Find where the given text appears and provide that cell's center as [X, Y] coordinate. 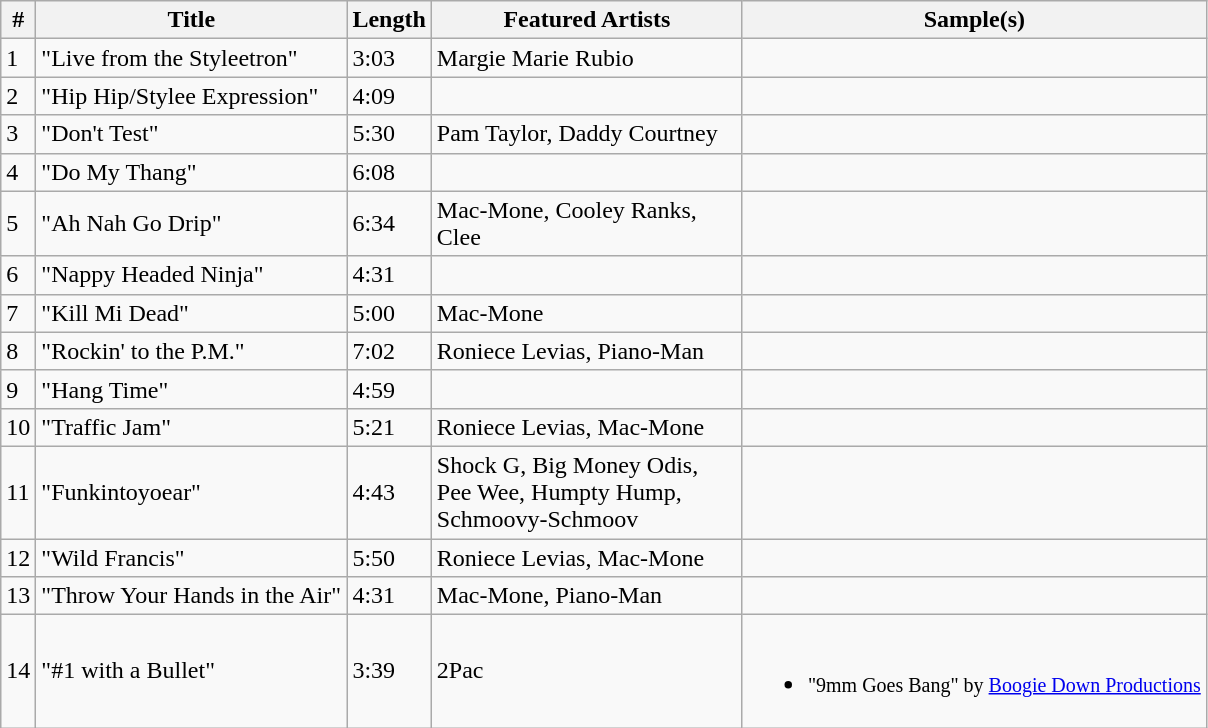
# [18, 20]
9 [18, 389]
Mac-Mone, Cooley Ranks, Clee [586, 224]
2 [18, 96]
11 [18, 492]
3 [18, 134]
"Traffic Jam" [192, 427]
Featured Artists [586, 20]
Sample(s) [974, 20]
5:50 [389, 557]
4:09 [389, 96]
"Hang Time" [192, 389]
"Nappy Headed Ninja" [192, 275]
4:43 [389, 492]
"Funkintoyoear" [192, 492]
Margie Marie Rubio [586, 58]
6:34 [389, 224]
5 [18, 224]
Shock G, Big Money Odis, Pee Wee, Humpty Hump, Schmoovy-Schmoov [586, 492]
Mac-Mone [586, 313]
7:02 [389, 351]
"9mm Goes Bang" by Boogie Down Productions [974, 672]
6:08 [389, 172]
4:59 [389, 389]
3:39 [389, 672]
5:00 [389, 313]
1 [18, 58]
3:03 [389, 58]
13 [18, 596]
"Don't Test" [192, 134]
4 [18, 172]
"Throw Your Hands in the Air" [192, 596]
12 [18, 557]
Pam Taylor, Daddy Courtney [586, 134]
"Live from the Styleetron" [192, 58]
5:21 [389, 427]
"#1 with a Bullet" [192, 672]
7 [18, 313]
8 [18, 351]
6 [18, 275]
Roniece Levias, Piano-Man [586, 351]
"Hip Hip/Stylee Expression" [192, 96]
Title [192, 20]
"Rockin' to the P.M." [192, 351]
10 [18, 427]
5:30 [389, 134]
"Ah Nah Go Drip" [192, 224]
"Kill Mi Dead" [192, 313]
14 [18, 672]
Length [389, 20]
"Wild Francis" [192, 557]
"Do My Thang" [192, 172]
2Pac [586, 672]
Mac-Mone, Piano-Man [586, 596]
